Locate the cell with the specified text and output its (X, Y) center coordinate. 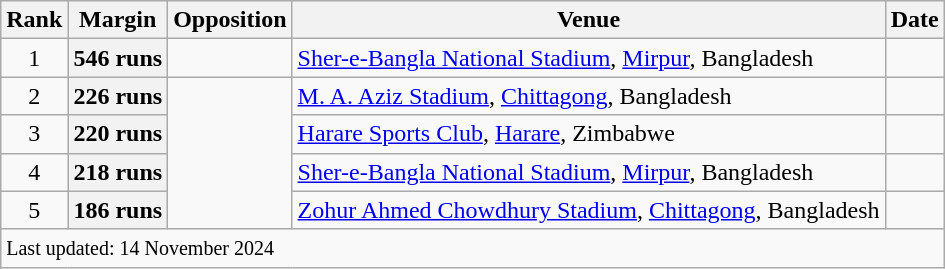
Venue (588, 20)
4 (34, 172)
Date (914, 20)
Rank (34, 20)
Zohur Ahmed Chowdhury Stadium, Chittagong, Bangladesh (588, 210)
Harare Sports Club, Harare, Zimbabwe (588, 134)
2 (34, 96)
5 (34, 210)
M. A. Aziz Stadium, Chittagong, Bangladesh (588, 96)
546 runs (118, 58)
1 (34, 58)
186 runs (118, 210)
Opposition (230, 20)
Margin (118, 20)
3 (34, 134)
Last updated: 14 November 2024 (472, 248)
220 runs (118, 134)
226 runs (118, 96)
218 runs (118, 172)
